For the text-containing cell, return its midpoint in (x, y) coordinate format. 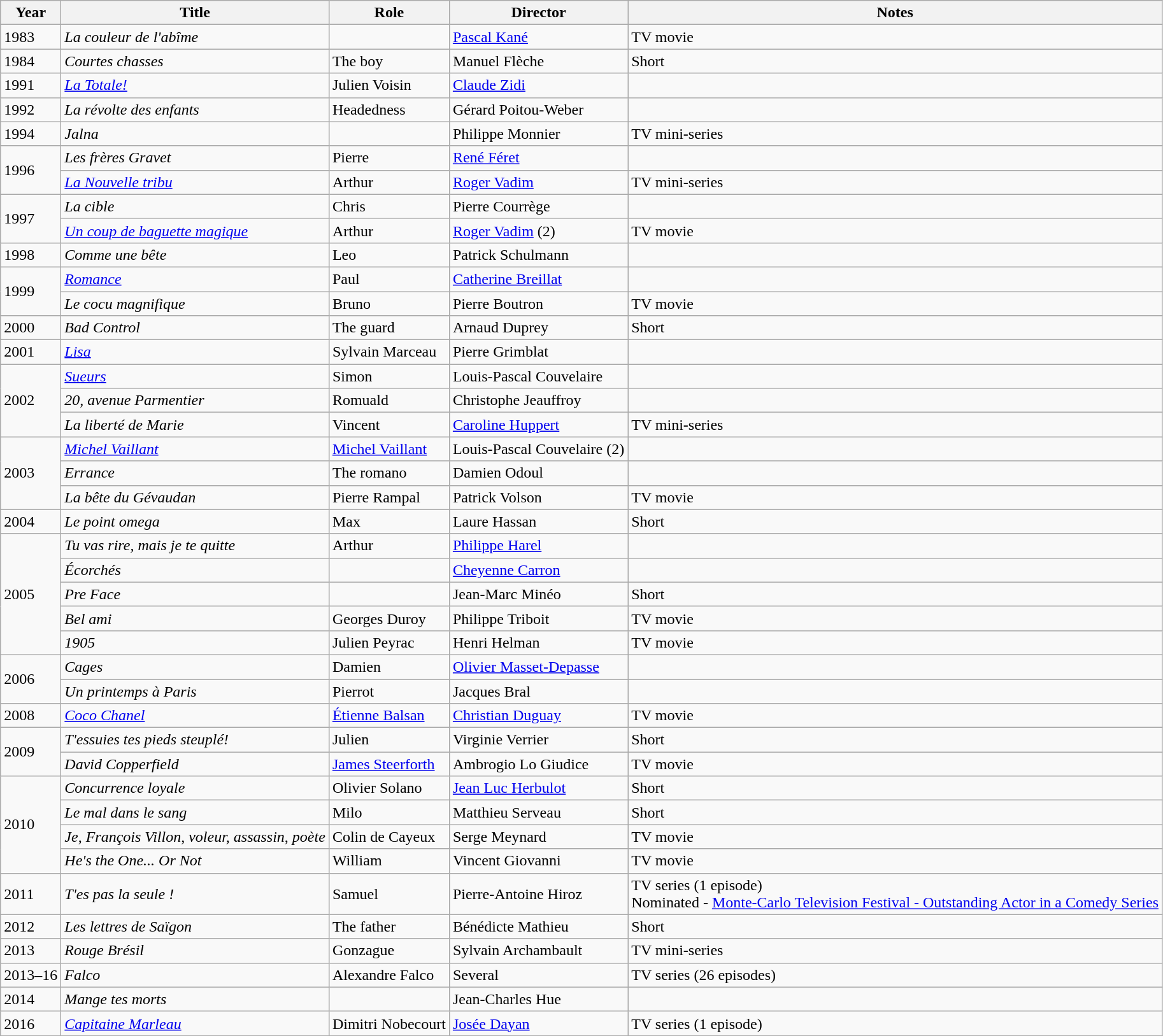
Several (538, 975)
Bruno (389, 304)
Leo (389, 255)
2014 (31, 999)
James Steerforth (389, 764)
Julien (389, 740)
Sylvain Archambault (538, 951)
1997 (31, 218)
20, avenue Parmentier (195, 401)
Max (389, 522)
Pre Face (195, 594)
Georges Duroy (389, 618)
Pierre Rampal (389, 497)
Milo (389, 812)
Notes (895, 13)
2005 (31, 594)
Julien Peyrac (389, 642)
2013 (31, 951)
Christian Duguay (538, 716)
Pierre (389, 158)
La Totale! (195, 85)
Julien Voisin (389, 85)
2009 (31, 752)
Paul (389, 279)
Étienne Balsan (389, 716)
Romuald (389, 401)
1984 (31, 61)
Coco Chanel (195, 716)
Je, François Villon, voleur, assassin, poète (195, 837)
Jalna (195, 134)
William (389, 861)
Roger Vadim (538, 182)
Un coup de baguette magique (195, 231)
1991 (31, 85)
Colin de Cayeux (389, 837)
Comme une bête (195, 255)
The romano (389, 473)
TV series (1 episode) (895, 1023)
Errance (195, 473)
Cheyenne Carron (538, 570)
Pierrot (389, 691)
Gonzague (389, 951)
Catherine Breillat (538, 279)
Pierre Grimblat (538, 352)
Jacques Bral (538, 691)
The father (389, 926)
Les lettres de Saïgon (195, 926)
La couleur de l'abîme (195, 37)
Cages (195, 667)
Title (195, 13)
2010 (31, 825)
Laure Hassan (538, 522)
Patrick Volson (538, 497)
Bénédicte Mathieu (538, 926)
Sylvain Marceau (389, 352)
Alexandre Falco (389, 975)
Falco (195, 975)
He's the One... Or Not (195, 861)
Olivier Masset-Depasse (538, 667)
1996 (31, 170)
2004 (31, 522)
Vincent Giovanni (538, 861)
Caroline Huppert (538, 425)
2011 (31, 894)
Bad Control (195, 328)
The guard (389, 328)
Ambrogio Lo Giudice (538, 764)
Vincent (389, 425)
René Féret (538, 158)
Jean-Charles Hue (538, 999)
Le point omega (195, 522)
2002 (31, 401)
Damien Odoul (538, 473)
Rouge Brésil (195, 951)
Simon (389, 376)
Un printemps à Paris (195, 691)
Jean-Marc Minéo (538, 594)
Patrick Schulmann (538, 255)
Christophe Jeauffroy (538, 401)
Olivier Solano (389, 788)
Philippe Triboit (538, 618)
2016 (31, 1023)
Les frères Gravet (195, 158)
The boy (389, 61)
Claude Zidi (538, 85)
Matthieu Serveau (538, 812)
Philippe Harel (538, 546)
1983 (31, 37)
Arnaud Duprey (538, 328)
Pierre-Antoine Hiroz (538, 894)
Le mal dans le sang (195, 812)
2000 (31, 328)
1999 (31, 291)
2001 (31, 352)
Henri Helman (538, 642)
2003 (31, 473)
Pierre Courrège (538, 206)
Virginie Verrier (538, 740)
Romance (195, 279)
Headedness (389, 110)
Year (31, 13)
Samuel (389, 894)
1994 (31, 134)
Dimitri Nobecourt (389, 1023)
Roger Vadim (2) (538, 231)
Pierre Boutron (538, 304)
Capitaine Marleau (195, 1023)
2013–16 (31, 975)
Louis-Pascal Couvelaire (538, 376)
2006 (31, 679)
La cible (195, 206)
T'essuies tes pieds steuplé! (195, 740)
1905 (195, 642)
Écorchés (195, 570)
Lisa (195, 352)
La Nouvelle tribu (195, 182)
TV series (26 episodes) (895, 975)
Sueurs (195, 376)
Pascal Kané (538, 37)
Philippe Monnier (538, 134)
La bête du Gévaudan (195, 497)
Role (389, 13)
TV series (1 episode)Nominated - Monte-Carlo Television Festival - Outstanding Actor in a Comedy Series (895, 894)
Serge Meynard (538, 837)
1992 (31, 110)
Concurrence loyale (195, 788)
Le cocu magnifique (195, 304)
Bel ami (195, 618)
Chris (389, 206)
Louis-Pascal Couvelaire (2) (538, 449)
Gérard Poitou-Weber (538, 110)
La révolte des enfants (195, 110)
Josée Dayan (538, 1023)
Mange tes morts (195, 999)
Damien (389, 667)
Manuel Flèche (538, 61)
T'es pas la seule ! (195, 894)
Tu vas rire, mais je te quitte (195, 546)
La liberté de Marie (195, 425)
2008 (31, 716)
Jean Luc Herbulot (538, 788)
Courtes chasses (195, 61)
Director (538, 13)
1998 (31, 255)
2012 (31, 926)
David Copperfield (195, 764)
